Return [x, y] of the center of cell containing provided text 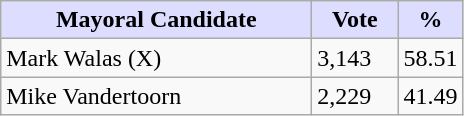
Vote [355, 20]
3,143 [355, 58]
Mark Walas (X) [156, 58]
41.49 [430, 96]
Mike Vandertoorn [156, 96]
Mayoral Candidate [156, 20]
58.51 [430, 58]
% [430, 20]
2,229 [355, 96]
